Locate the cell with the specified text and output its [x, y] center coordinate. 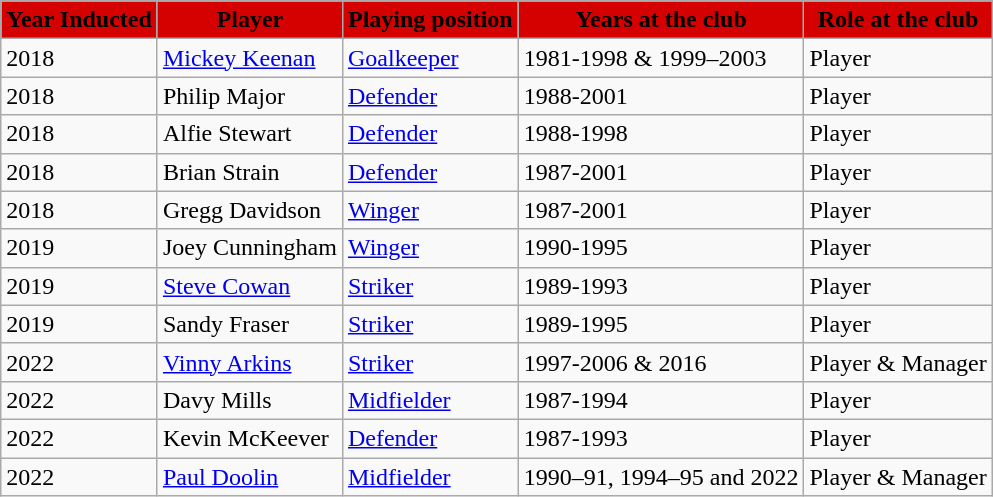
1989-1995 [661, 324]
Steve Cowan [250, 286]
1990-1995 [661, 248]
Goalkeeper [430, 58]
Vinny Arkins [250, 362]
1990–91, 1994–95 and 2022 [661, 477]
1989-1993 [661, 286]
Paul Doolin [250, 477]
Playing position [430, 20]
Davy Mills [250, 400]
1987-1993 [661, 438]
Kevin McKeever [250, 438]
Years at the club [661, 20]
Mickey Keenan [250, 58]
Sandy Fraser [250, 324]
Gregg Davidson [250, 210]
Philip Major [250, 96]
1981-1998 & 1999–2003 [661, 58]
Year Inducted [80, 20]
1988-1998 [661, 134]
Brian Strain [250, 172]
1988-2001 [661, 96]
1997-2006 & 2016 [661, 362]
Role at the club [898, 20]
Joey Cunningham [250, 248]
1987-1994 [661, 400]
Alfie Stewart [250, 134]
